Detect which cell encompasses the target text, then output its [x, y] center coordinate. 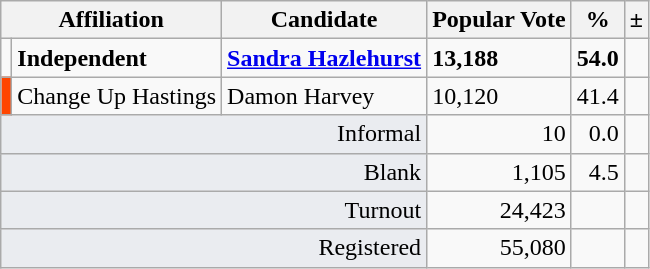
Independent [117, 58]
Informal [214, 134]
41.4 [598, 96]
Damon Harvey [324, 96]
Affiliation [112, 20]
% [598, 20]
Turnout [214, 210]
10,120 [500, 96]
55,080 [500, 248]
54.0 [598, 58]
4.5 [598, 172]
Registered [214, 248]
1,105 [500, 172]
± [636, 20]
Change Up Hastings [117, 96]
0.0 [598, 134]
10 [500, 134]
24,423 [500, 210]
Popular Vote [500, 20]
13,188 [500, 58]
Sandra Hazlehurst [324, 58]
Blank [214, 172]
Candidate [324, 20]
